Provide the [X, Y] coordinate of the cell's center where the given text is located.  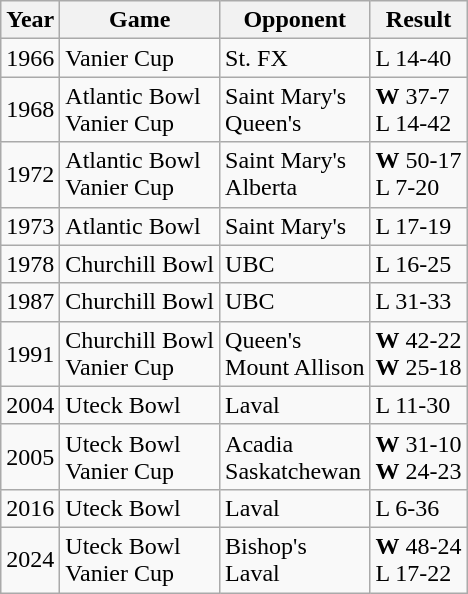
Opponent [295, 20]
W 42-22W 25-18 [418, 354]
2005 [30, 456]
Result [418, 20]
W 31-10W 24-23 [418, 456]
1966 [30, 58]
L 17-19 [418, 226]
W 50-17L 7-20 [418, 174]
1987 [30, 302]
Vanier Cup [140, 58]
L 14-40 [418, 58]
Saint Mary'sQueen's [295, 110]
2016 [30, 508]
AcadiaSaskatchewan [295, 456]
1973 [30, 226]
1968 [30, 110]
2004 [30, 405]
Saint Mary'sAlberta [295, 174]
Bishop'sLaval [295, 560]
Churchill BowlVanier Cup [140, 354]
Year [30, 20]
Game [140, 20]
L 6-36 [418, 508]
St. FX [295, 58]
Atlantic Bowl [140, 226]
W 37-7L 14-42 [418, 110]
L 16-25 [418, 264]
1991 [30, 354]
W 48-24L 17-22 [418, 560]
Saint Mary's [295, 226]
2024 [30, 560]
L 11-30 [418, 405]
L 31-33 [418, 302]
1972 [30, 174]
1978 [30, 264]
Queen'sMount Allison [295, 354]
